Capture the cell that displays the provided text and extract its [x, y] central coordinate. 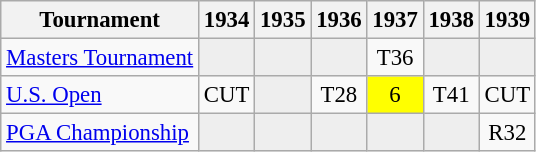
U.S. Open [100, 95]
6 [395, 95]
PGA Championship [100, 133]
T28 [339, 95]
1937 [395, 20]
1939 [507, 20]
Masters Tournament [100, 58]
R32 [507, 133]
1934 [227, 20]
1935 [283, 20]
1936 [339, 20]
T41 [451, 95]
Tournament [100, 20]
T36 [395, 58]
1938 [451, 20]
